Pinpoint the cell where the given text exists, returning its (X, Y) midpoint coordinate. 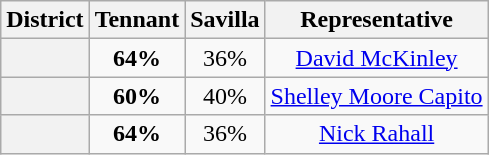
Representative (376, 20)
40% (225, 96)
Shelley Moore Capito (376, 96)
Tennant (137, 20)
District (45, 20)
Savilla (225, 20)
Nick Rahall (376, 134)
60% (137, 96)
David McKinley (376, 58)
